Return the (X, Y) coordinate for the center point of the cell that contains the specified text.  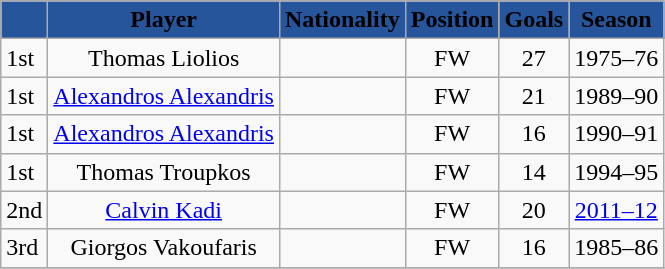
21 (534, 96)
Player (164, 20)
1994–95 (616, 172)
Giorgos Vakoufaris (164, 248)
Thomas Liolios (164, 58)
27 (534, 58)
Position (452, 20)
Calvin Kadi (164, 210)
Nationality (342, 20)
2011–12 (616, 210)
1985–86 (616, 248)
14 (534, 172)
1989–90 (616, 96)
Season (616, 20)
20 (534, 210)
3rd (24, 248)
1990–91 (616, 134)
2nd (24, 210)
1975–76 (616, 58)
Thomas Troupkos (164, 172)
Goals (534, 20)
